Determine the [X, Y] coordinate at the center of the cell enclosing the given text.  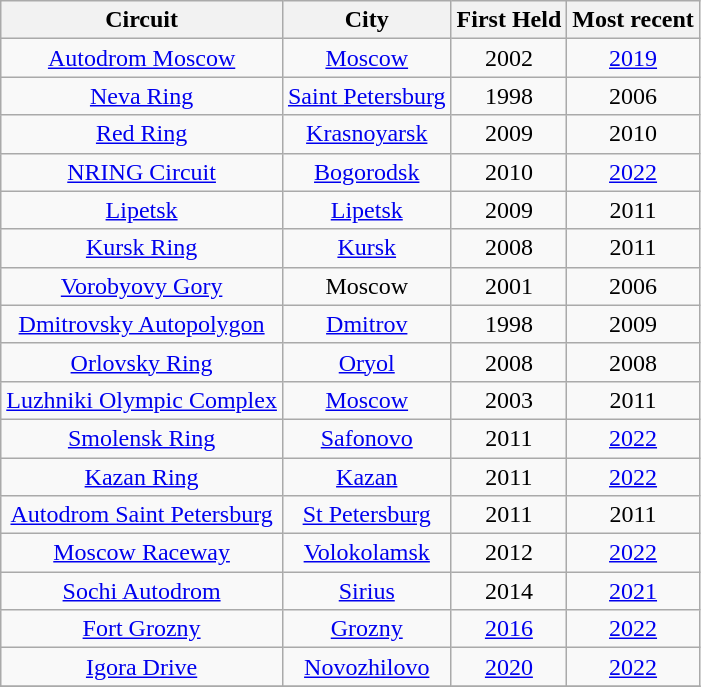
Kazan [366, 477]
Volokolamsk [366, 553]
Sochi Autodrom [142, 591]
2014 [509, 591]
Igora Drive [142, 667]
Oryol [366, 362]
2003 [509, 400]
NRING Circuit [142, 172]
Bogorodsk [366, 172]
Kursk [366, 248]
Circuit [142, 20]
Red Ring [142, 134]
Saint Petersburg [366, 96]
Krasnoyarsk [366, 134]
Dmitrovsky Autopolygon [142, 324]
St Petersburg [366, 515]
Grozny [366, 629]
Kazan Ring [142, 477]
Orlovsky Ring [142, 362]
Vorobyovy Gory [142, 286]
2016 [509, 629]
Safonovo [366, 438]
2001 [509, 286]
Autodrom Moscow [142, 58]
Moscow Raceway [142, 553]
Autodrom Saint Petersburg [142, 515]
Smolensk Ring [142, 438]
2012 [509, 553]
Luzhniki Olympic Complex [142, 400]
Dmitrov [366, 324]
2019 [634, 58]
Novozhilovo [366, 667]
City [366, 20]
First Held [509, 20]
Most recent [634, 20]
Sirius [366, 591]
2020 [509, 667]
Neva Ring [142, 96]
2002 [509, 58]
2021 [634, 591]
Fort Grozny [142, 629]
Kursk Ring [142, 248]
